Provide the (x, y) coordinate of the cell's center where the given text is located.  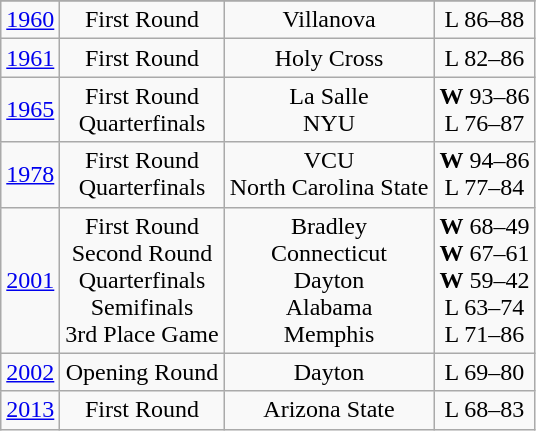
2002 (30, 372)
BradleyConnecticutDaytonAlabamaMemphis (329, 280)
L 86–88 (484, 20)
W 68–49W 67–61W 59–42L 63–74L 71–86 (484, 280)
First RoundSecond RoundQuarterfinalsSemifinals3rd Place Game (142, 280)
1965 (30, 110)
Holy Cross (329, 58)
La SalleNYU (329, 110)
Opening Round (142, 372)
1960 (30, 20)
2013 (30, 410)
L 68–83 (484, 410)
Villanova (329, 20)
Arizona State (329, 410)
VCUNorth Carolina State (329, 174)
1961 (30, 58)
1978 (30, 174)
W 93–86L 76–87 (484, 110)
L 82–86 (484, 58)
W 94–86L 77–84 (484, 174)
2001 (30, 280)
Dayton (329, 372)
L 69–80 (484, 372)
